Locate the cell with the specified text and output its (X, Y) center coordinate. 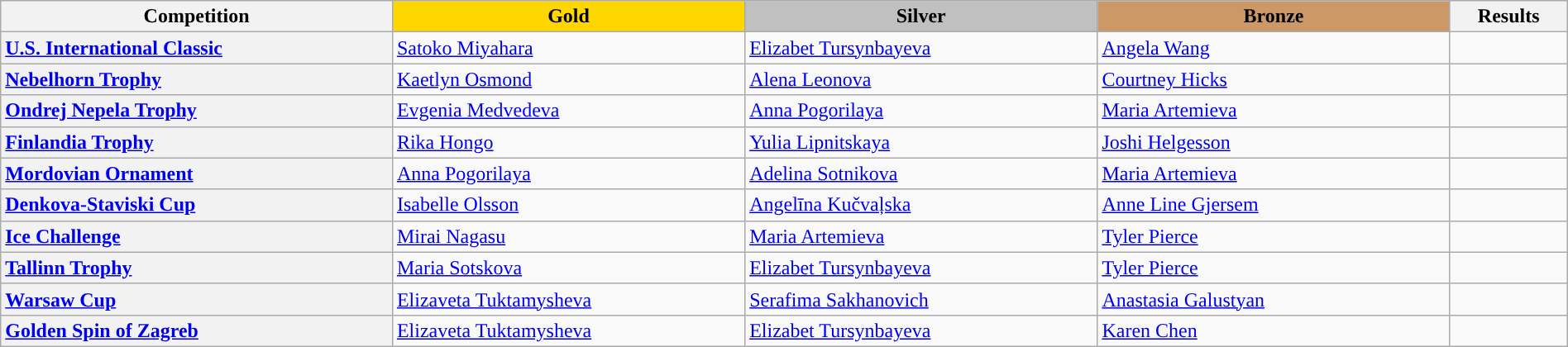
Kaetlyn Osmond (568, 79)
Competition (197, 17)
Mirai Nagasu (568, 236)
Joshi Helgesson (1274, 142)
Satoko Miyahara (568, 48)
Adelina Sotnikova (921, 173)
Karen Chen (1274, 330)
Rika Hongo (568, 142)
Nebelhorn Trophy (197, 79)
Isabelle Olsson (568, 205)
Serafima Sakhanovich (921, 299)
Alena Leonova (921, 79)
Silver (921, 17)
Courtney Hicks (1274, 79)
Warsaw Cup (197, 299)
Angela Wang (1274, 48)
Gold (568, 17)
Ondrej Nepela Trophy (197, 111)
Evgenia Medvedeva (568, 111)
U.S. International Classic (197, 48)
Anastasia Galustyan (1274, 299)
Maria Sotskova (568, 268)
Angelīna Kučvaļska (921, 205)
Denkova-Staviski Cup (197, 205)
Yulia Lipnitskaya (921, 142)
Tallinn Trophy (197, 268)
Finlandia Trophy (197, 142)
Results (1508, 17)
Bronze (1274, 17)
Anne Line Gjersem (1274, 205)
Mordovian Ornament (197, 173)
Ice Challenge (197, 236)
Golden Spin of Zagreb (197, 330)
